Determine the (x, y) coordinate at the center of the cell enclosing the given text.  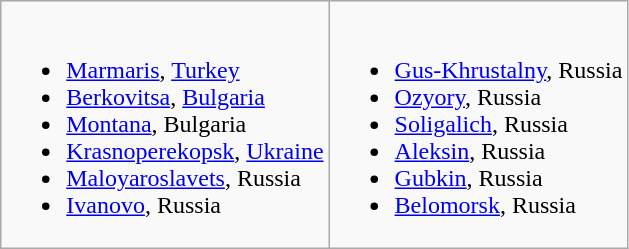
Gus-Khrustalny, Russia Ozyory, Russia Soligalich, Russia Aleksin, Russia Gubkin, Russia Belomorsk, Russia (478, 125)
Marmaris, Turkey Berkovitsa, Bulgaria Montana, Bulgaria Krasnoperekopsk, Ukraine Maloyaroslavets, Russia Ivanovo, Russia (165, 125)
